Extract the (X, Y) coordinate from the center of the cell holding the provided text.  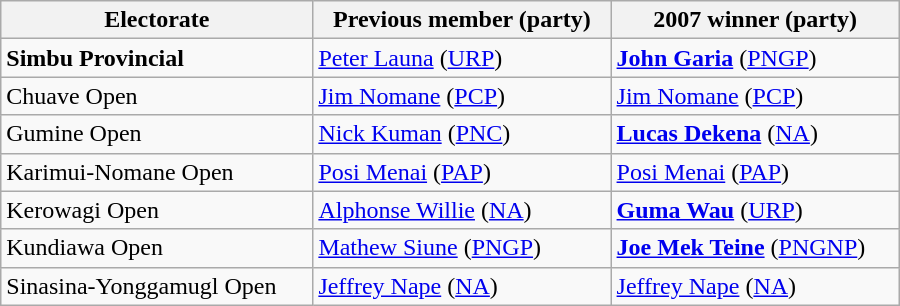
Chuave Open (157, 96)
Previous member (party) (462, 20)
Peter Launa (URP) (462, 58)
Nick Kuman (PNC) (462, 134)
2007 winner (party) (755, 20)
Joe Mek Teine (PNGNP) (755, 248)
Electorate (157, 20)
Mathew Siune (PNGP) (462, 248)
Kerowagi Open (157, 210)
John Garia (PNGP) (755, 58)
Simbu Provincial (157, 58)
Kundiawa Open (157, 248)
Lucas Dekena (NA) (755, 134)
Gumine Open (157, 134)
Sinasina-Yonggamugl Open (157, 286)
Alphonse Willie (NA) (462, 210)
Karimui-Nomane Open (157, 172)
Guma Wau (URP) (755, 210)
